From the cell containing the given text, extract its center point as (x, y) coordinate. 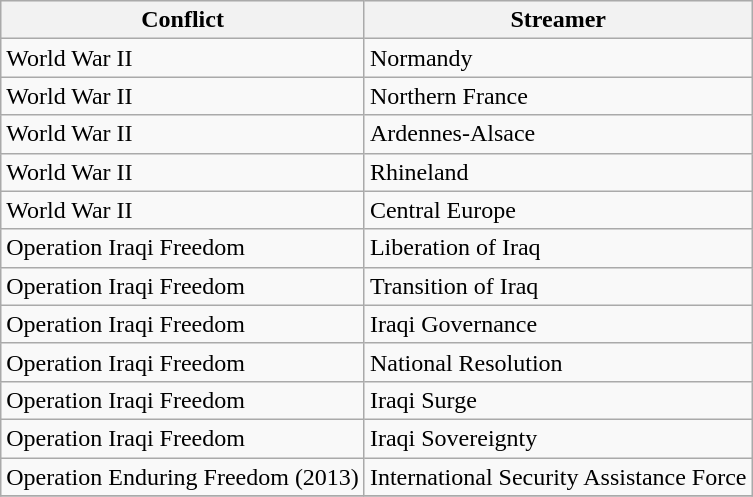
Iraqi Surge (558, 400)
Operation Enduring Freedom (2013) (183, 477)
Liberation of Iraq (558, 248)
Transition of Iraq (558, 286)
Ardennes-Alsace (558, 134)
Iraqi Governance (558, 324)
Conflict (183, 20)
Northern France (558, 96)
Iraqi Sovereignty (558, 438)
Central Europe (558, 210)
Normandy (558, 58)
Rhineland (558, 172)
Streamer (558, 20)
National Resolution (558, 362)
International Security Assistance Force (558, 477)
